Return the [x, y] coordinate for the center point of the cell that contains the specified text.  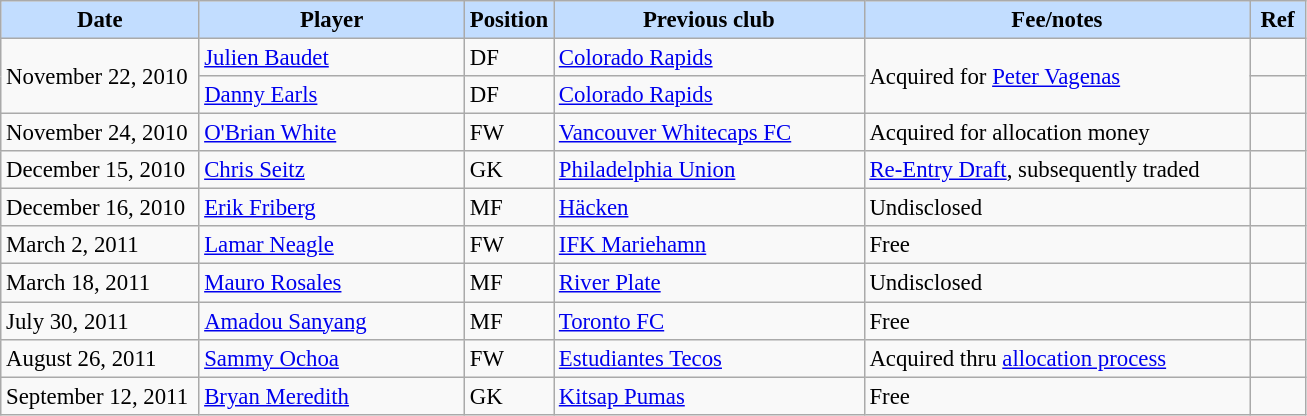
Amadou Sanyang [332, 321]
Estudiantes Tecos [710, 358]
Ref [1278, 20]
Bryan Meredith [332, 396]
November 24, 2010 [100, 133]
November 22, 2010 [100, 76]
Philadelphia Union [710, 170]
Previous club [710, 20]
Lamar Neagle [332, 245]
Chris Seitz [332, 170]
Acquired for Peter Vagenas [1057, 76]
December 16, 2010 [100, 208]
September 12, 2011 [100, 396]
Acquired thru allocation process [1057, 358]
River Plate [710, 283]
Danny Earls [332, 95]
Date [100, 20]
August 26, 2011 [100, 358]
O'Brian White [332, 133]
December 15, 2010 [100, 170]
IFK Mariehamn [710, 245]
March 18, 2011 [100, 283]
Player [332, 20]
March 2, 2011 [100, 245]
Kitsap Pumas [710, 396]
Mauro Rosales [332, 283]
July 30, 2011 [100, 321]
Vancouver Whitecaps FC [710, 133]
Acquired for allocation money [1057, 133]
Häcken [710, 208]
Toronto FC [710, 321]
Sammy Ochoa [332, 358]
Fee/notes [1057, 20]
Erik Friberg [332, 208]
Position [508, 20]
Julien Baudet [332, 58]
Re-Entry Draft, subsequently traded [1057, 170]
